Output the (x, y) coordinate of the center of the cell containing the given text.  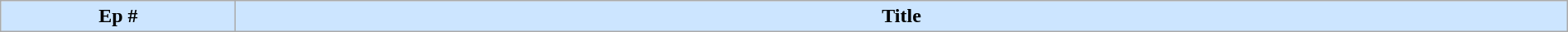
Ep # (118, 16)
Title (901, 16)
